Determine the [X, Y] coordinate at the center of the cell enclosing the given text.  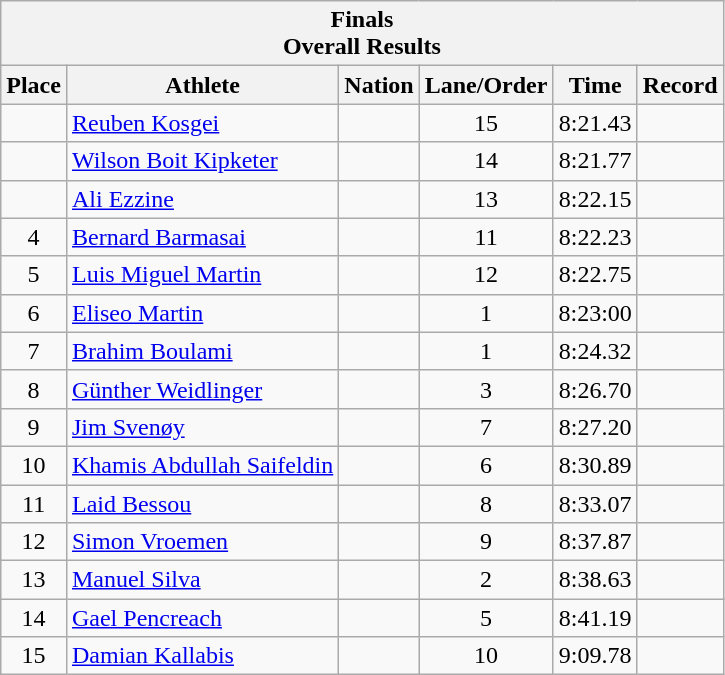
8:33.07 [595, 503]
8:41.19 [595, 618]
Reuben Kosgei [202, 123]
8:24.32 [595, 351]
Luis Miguel Martin [202, 275]
8:21.77 [595, 161]
Wilson Boit Kipketer [202, 161]
4 [34, 237]
Nation [379, 85]
Eliseo Martin [202, 313]
8:22.23 [595, 237]
Jim Svenøy [202, 427]
8:37.87 [595, 542]
Simon Vroemen [202, 542]
8:27.20 [595, 427]
Athlete [202, 85]
8:30.89 [595, 465]
Gael Pencreach [202, 618]
Place [34, 85]
Günther Weidlinger [202, 389]
2 [486, 580]
Record [680, 85]
8:23:00 [595, 313]
8:26.70 [595, 389]
8:21.43 [595, 123]
Bernard Barmasai [202, 237]
9:09.78 [595, 656]
Ali Ezzine [202, 199]
8:22.75 [595, 275]
Finals Overall Results [362, 34]
Damian Kallabis [202, 656]
Brahim Boulami [202, 351]
Lane/Order [486, 85]
8:22.15 [595, 199]
8:38.63 [595, 580]
Manuel Silva [202, 580]
Khamis Abdullah Saifeldin [202, 465]
Time [595, 85]
3 [486, 389]
Laid Bessou [202, 503]
